Find where the given text appears and provide that cell's center as (x, y) coordinate. 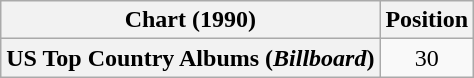
30 (427, 58)
Chart (1990) (190, 20)
Position (427, 20)
US Top Country Albums (Billboard) (190, 58)
